Locate the cell with the specified text and output its (x, y) center coordinate. 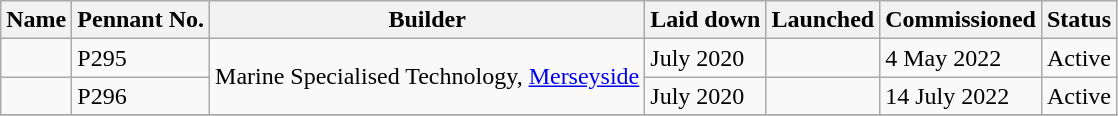
P295 (141, 58)
Status (1078, 20)
Builder (428, 20)
Name (36, 20)
Pennant No. (141, 20)
Laid down (706, 20)
Launched (823, 20)
P296 (141, 96)
14 July 2022 (961, 96)
Marine Specialised Technology, Merseyside (428, 77)
Commissioned (961, 20)
4 May 2022 (961, 58)
